For the text-containing cell, return its midpoint in [X, Y] coordinate format. 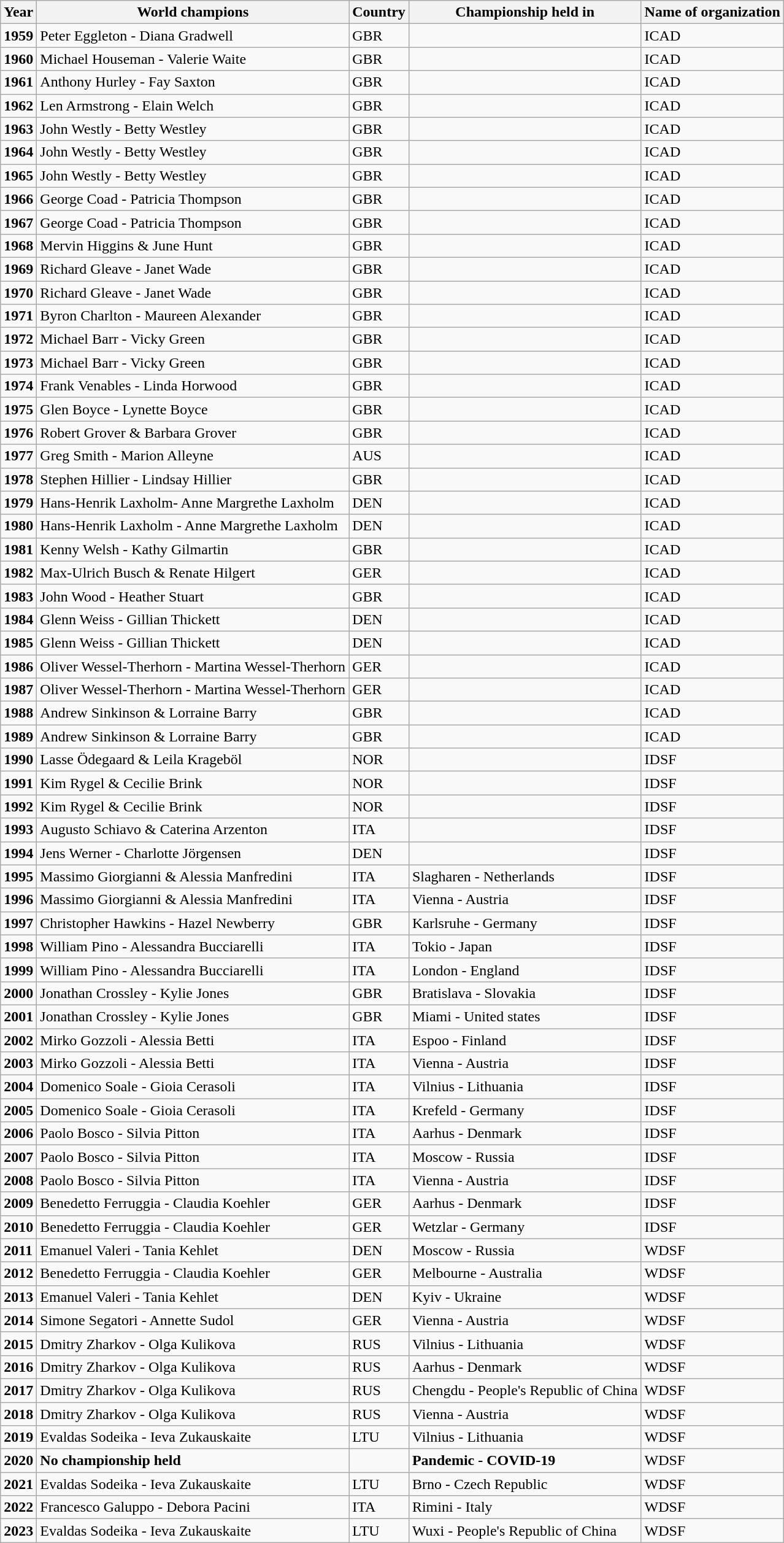
1992 [18, 806]
Robert Grover & Barbara Grover [193, 433]
1982 [18, 573]
1963 [18, 129]
Hans-Henrik Laxholm - Anne Margrethe Laxholm [193, 526]
Glen Boyce - Lynette Boyce [193, 409]
1975 [18, 409]
Rimini - Italy [525, 1507]
Country [379, 12]
Chengdu - People's Republic of China [525, 1390]
Simone Segatori - Annette Sudol [193, 1320]
Christopher Hawkins - Hazel Newberry [193, 923]
Mervin Higgins & June Hunt [193, 246]
1960 [18, 59]
2019 [18, 1437]
2016 [18, 1367]
1988 [18, 713]
Greg Smith - Marion Alleyne [193, 456]
Name of organization [712, 12]
2017 [18, 1390]
Jens Werner - Charlotte Jörgensen [193, 853]
1987 [18, 690]
Frank Venables - Linda Horwood [193, 386]
Hans-Henrik Laxholm- Anne Margrethe Laxholm [193, 503]
2020 [18, 1461]
1995 [18, 876]
Max-Ulrich Busch & Renate Hilgert [193, 573]
1996 [18, 900]
Pandemic - COVID-19 [525, 1461]
1979 [18, 503]
1962 [18, 106]
2006 [18, 1134]
1974 [18, 386]
1980 [18, 526]
Anthony Hurley - Fay Saxton [193, 82]
2000 [18, 993]
1959 [18, 36]
1984 [18, 619]
Michael Houseman - Valerie Waite [193, 59]
1970 [18, 293]
Wuxi - People's Republic of China [525, 1531]
2014 [18, 1320]
1976 [18, 433]
World champions [193, 12]
1983 [18, 596]
Melbourne - Australia [525, 1274]
1968 [18, 246]
Byron Charlton - Maureen Alexander [193, 316]
1981 [18, 549]
2012 [18, 1274]
1967 [18, 222]
2002 [18, 1040]
1977 [18, 456]
Francesco Galuppo - Debora Pacini [193, 1507]
1994 [18, 853]
1999 [18, 970]
2021 [18, 1484]
2013 [18, 1297]
2022 [18, 1507]
John Wood - Heather Stuart [193, 596]
Miami - United states [525, 1016]
Peter Eggleton - Diana Gradwell [193, 36]
1993 [18, 830]
1990 [18, 760]
Tokio - Japan [525, 946]
Len Armstrong - Elain Welch [193, 106]
2001 [18, 1016]
1986 [18, 666]
Bratislava - Slovakia [525, 993]
Wetzlar - Germany [525, 1227]
Karlsruhe - Germany [525, 923]
2004 [18, 1087]
Slagharen - Netherlands [525, 876]
Year [18, 12]
1978 [18, 479]
Lasse Ödegaard & Leila Krageböl [193, 760]
2011 [18, 1250]
Krefeld - Germany [525, 1110]
Espoo - Finland [525, 1040]
Augusto Schiavo & Caterina Arzenton [193, 830]
1985 [18, 643]
1964 [18, 152]
2015 [18, 1344]
1961 [18, 82]
Championship held in [525, 12]
Kyiv - Ukraine [525, 1297]
2018 [18, 1413]
2010 [18, 1227]
Kenny Welsh - Kathy Gilmartin [193, 549]
No championship held [193, 1461]
London - England [525, 970]
1989 [18, 737]
AUS [379, 456]
1973 [18, 363]
2023 [18, 1531]
1965 [18, 176]
2003 [18, 1064]
2005 [18, 1110]
1971 [18, 316]
2009 [18, 1204]
2008 [18, 1180]
1998 [18, 946]
2007 [18, 1157]
Brno - Czech Republic [525, 1484]
Stephen Hillier - Lindsay Hillier [193, 479]
1969 [18, 269]
1997 [18, 923]
1966 [18, 199]
1991 [18, 783]
1972 [18, 339]
